Capture the cell that displays the provided text and extract its (x, y) central coordinate. 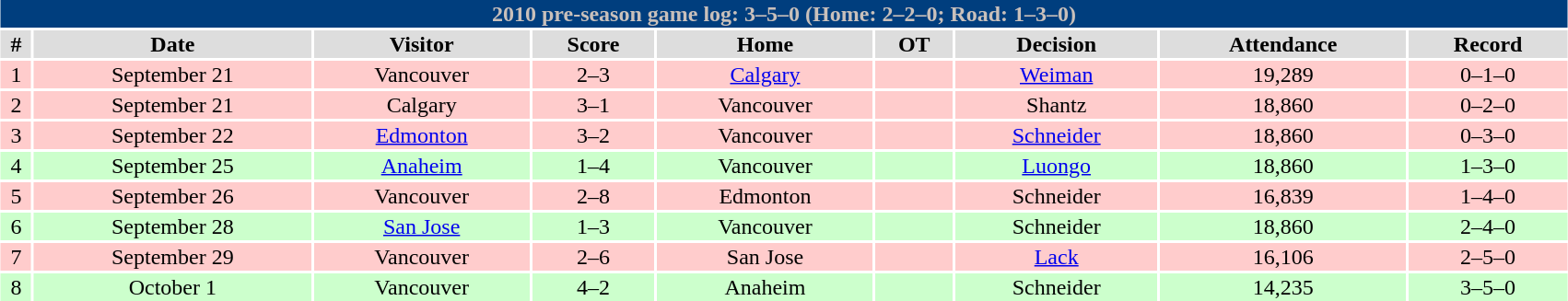
1 (17, 75)
2–3 (593, 75)
3–5–0 (1488, 287)
7 (17, 257)
14,235 (1282, 287)
0–3–0 (1488, 135)
19,289 (1282, 75)
1–4 (593, 166)
2010 pre-season game log: 3–5–0 (Home: 2–2–0; Road: 1–3–0) (784, 14)
Lack (1056, 257)
1–3–0 (1488, 166)
3 (17, 135)
2–6 (593, 257)
September 22 (173, 135)
September 28 (173, 226)
3–1 (593, 105)
2 (17, 105)
Score (593, 44)
October 1 (173, 287)
2–4–0 (1488, 226)
2–8 (593, 196)
0–1–0 (1488, 75)
2–5–0 (1488, 257)
Decision (1056, 44)
1–4–0 (1488, 196)
6 (17, 226)
Attendance (1282, 44)
3–2 (593, 135)
Weiman (1056, 75)
Visitor (422, 44)
Shantz (1056, 105)
September 26 (173, 196)
16,839 (1282, 196)
4 (17, 166)
4–2 (593, 287)
September 29 (173, 257)
Record (1488, 44)
0–2–0 (1488, 105)
8 (17, 287)
September 25 (173, 166)
5 (17, 196)
Date (173, 44)
# (17, 44)
16,106 (1282, 257)
OT (915, 44)
Home (765, 44)
Luongo (1056, 166)
1–3 (593, 226)
